For the text-containing cell, return its midpoint in (X, Y) coordinate format. 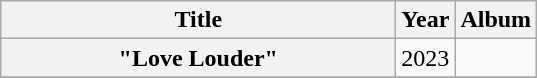
Year (426, 20)
2023 (426, 58)
Album (496, 20)
Title (198, 20)
"Love Louder" (198, 58)
